Capture the cell that displays the provided text and extract its [X, Y] central coordinate. 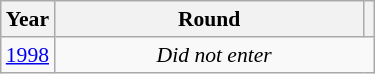
1998 [28, 55]
Round [209, 19]
Year [28, 19]
Did not enter [214, 55]
